Search for the cell housing the specified text and yield its [X, Y] center coordinate. 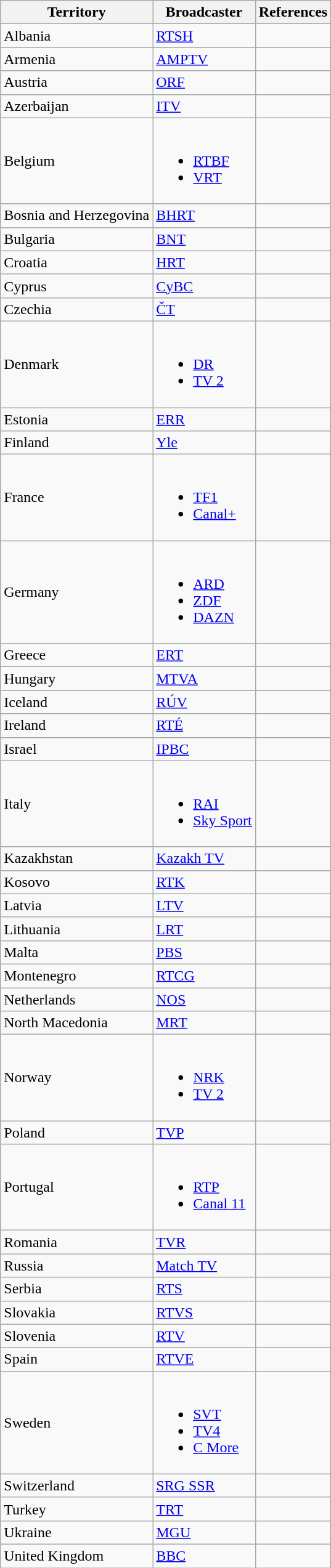
PBS [204, 952]
Match TV [204, 1266]
ITV [204, 106]
AMPTV [204, 59]
Turkey [76, 1509]
Ireland [76, 725]
Broadcaster [204, 12]
ERR [204, 419]
Italy [76, 804]
Iceland [76, 702]
RTS [204, 1289]
RTVS [204, 1312]
Latvia [76, 905]
LRT [204, 929]
Kazakh TV [204, 859]
France [76, 498]
NOS [204, 1000]
Ukraine [76, 1532]
NRKTV 2 [204, 1078]
ČT [204, 309]
Yle [204, 443]
BHRT [204, 216]
TF1Canal+ [204, 498]
Kazakhstan [76, 859]
Czechia [76, 309]
BBC [204, 1556]
Azerbaijan [76, 106]
United Kingdom [76, 1556]
TRT [204, 1509]
SVTTV4C More [204, 1423]
Serbia [76, 1289]
TVR [204, 1242]
RTPCanal 11 [204, 1187]
Switzerland [76, 1485]
LTV [204, 905]
Slovenia [76, 1336]
HRT [204, 262]
Estonia [76, 419]
Spain [76, 1359]
ARDZDFDAZN [204, 592]
Romania [76, 1242]
Denmark [76, 364]
Slovakia [76, 1312]
MRT [204, 1023]
Croatia [76, 262]
Netherlands [76, 1000]
RÚV [204, 702]
Finland [76, 443]
CyBC [204, 286]
Portugal [76, 1187]
BNT [204, 239]
Germany [76, 592]
Russia [76, 1266]
Austria [76, 83]
Norway [76, 1078]
IPBC [204, 749]
RTBFVRT [204, 161]
Greece [76, 655]
Albania [76, 36]
Lithuania [76, 929]
DRTV 2 [204, 364]
Sweden [76, 1423]
Poland [76, 1133]
RTSH [204, 36]
Hungary [76, 679]
MGU [204, 1532]
Bosnia and Herzegovina [76, 216]
Bulgaria [76, 239]
SRG SSR [204, 1485]
ORF [204, 83]
Montenegro [76, 976]
TVP [204, 1133]
ERT [204, 655]
Armenia [76, 59]
Belgium [76, 161]
Territory [76, 12]
Malta [76, 952]
RTV [204, 1336]
RTK [204, 882]
RAISky Sport [204, 804]
Cyprus [76, 286]
RTCG [204, 976]
RTVE [204, 1359]
RTÉ [204, 725]
Israel [76, 749]
MTVA [204, 679]
Kosovo [76, 882]
References [293, 12]
North Macedonia [76, 1023]
